Identify which cell holds the provided text, then report its (x, y) central coordinate. 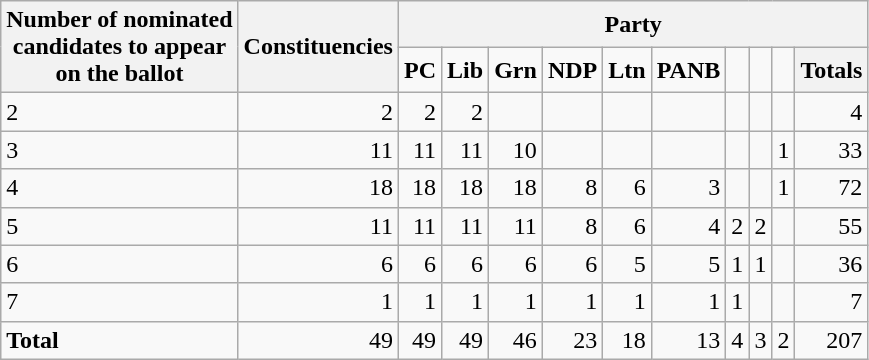
207 (832, 340)
Ltn (627, 70)
10 (516, 150)
46 (516, 340)
NDP (572, 70)
Grn (516, 70)
Lib (466, 70)
Party (632, 24)
Number of nominatedcandidates to appear on the ballot (120, 47)
PC (420, 70)
Constituencies (318, 47)
Total (120, 340)
33 (832, 150)
55 (832, 226)
72 (832, 188)
PANB (688, 70)
Totals (832, 70)
36 (832, 264)
13 (688, 340)
23 (572, 340)
